Detect which cell encompasses the target text, then output its [x, y] center coordinate. 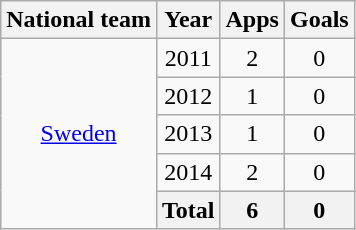
Total [188, 210]
Year [188, 20]
National team [79, 20]
2012 [188, 96]
6 [252, 210]
2013 [188, 134]
Goals [319, 20]
Sweden [79, 134]
2014 [188, 172]
Apps [252, 20]
2011 [188, 58]
